For the text-containing cell, return its midpoint in (X, Y) coordinate format. 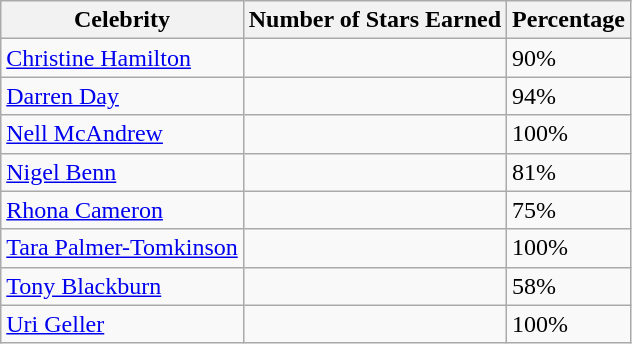
Christine Hamilton (122, 58)
Uri Geller (122, 324)
Rhona Cameron (122, 210)
90% (569, 58)
Tara Palmer-Tomkinson (122, 248)
75% (569, 210)
Nigel Benn (122, 172)
94% (569, 96)
81% (569, 172)
Percentage (569, 20)
Nell McAndrew (122, 134)
Celebrity (122, 20)
Number of Stars Earned (374, 20)
Darren Day (122, 96)
Tony Blackburn (122, 286)
58% (569, 286)
